Locate the cell with the specified text and output its (X, Y) center coordinate. 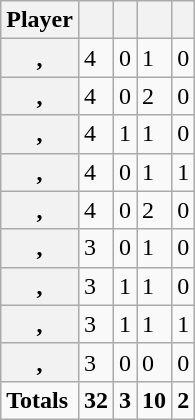
32 (96, 400)
10 (154, 400)
Totals (40, 400)
Player (40, 20)
